From the cell containing the given text, extract its center point as (X, Y) coordinate. 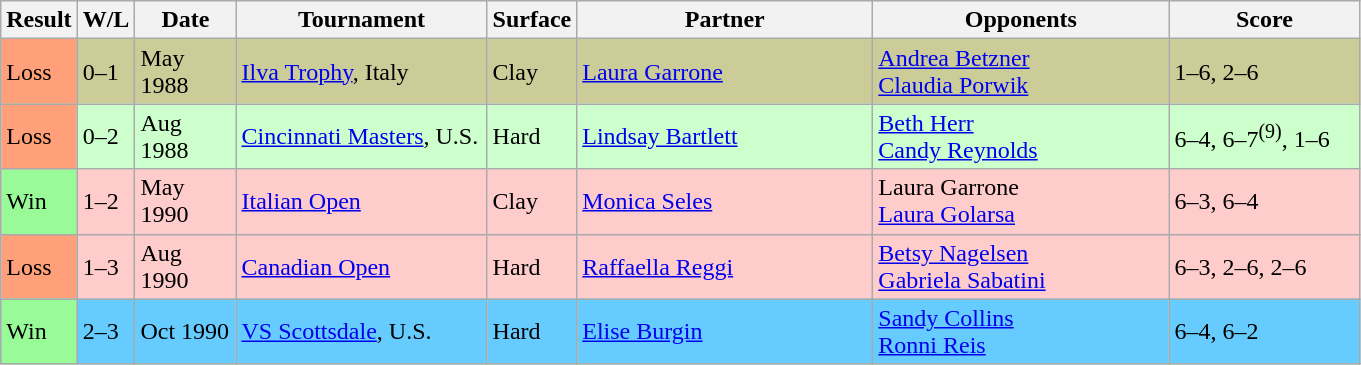
Aug 1988 (186, 136)
Date (186, 20)
Aug 1990 (186, 266)
Ilva Trophy, Italy (362, 72)
0–1 (106, 72)
6–4, 6–2 (1264, 332)
Partner (725, 20)
6–4, 6–7(9), 1–6 (1264, 136)
Opponents (1021, 20)
Monica Seles (725, 202)
Laura Garrone (725, 72)
1–3 (106, 266)
6–3, 2–6, 2–6 (1264, 266)
6–3, 6–4 (1264, 202)
0–2 (106, 136)
Cincinnati Masters, U.S. (362, 136)
Tournament (362, 20)
Result (39, 20)
Score (1264, 20)
May 1988 (186, 72)
May 1990 (186, 202)
Canadian Open (362, 266)
1–6, 2–6 (1264, 72)
Sandy Collins Ronni Reis (1021, 332)
Oct 1990 (186, 332)
Laura Garrone Laura Golarsa (1021, 202)
W/L (106, 20)
Andrea Betzner Claudia Porwik (1021, 72)
VS Scottsdale, U.S. (362, 332)
Beth Herr Candy Reynolds (1021, 136)
1–2 (106, 202)
Lindsay Bartlett (725, 136)
2–3 (106, 332)
Betsy Nagelsen Gabriela Sabatini (1021, 266)
Surface (532, 20)
Raffaella Reggi (725, 266)
Elise Burgin (725, 332)
Italian Open (362, 202)
